Locate the cell with the specified text and output its (x, y) center coordinate. 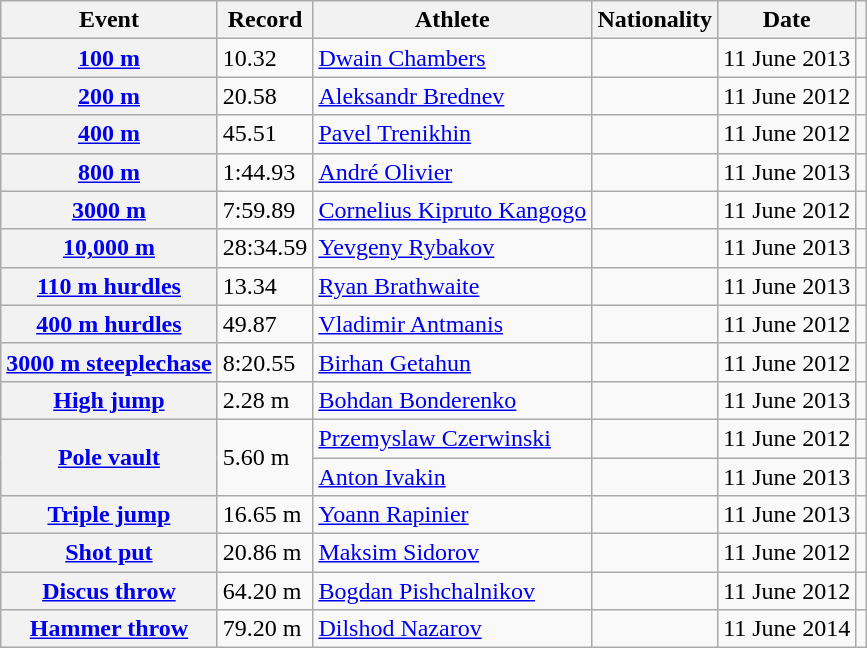
400 m hurdles (109, 324)
High jump (109, 400)
Vladimir Antmanis (452, 324)
49.87 (265, 324)
Date (787, 20)
11 June 2014 (787, 629)
Aleksandr Brednev (452, 96)
45.51 (265, 134)
10.32 (265, 58)
Bohdan Bonderenko (452, 400)
Shot put (109, 553)
Maksim Sidorov (452, 553)
Triple jump (109, 515)
Ryan Brathwaite (452, 286)
Hammer throw (109, 629)
Przemyslaw Czerwinski (452, 438)
110 m hurdles (109, 286)
64.20 m (265, 591)
5.60 m (265, 457)
Dwain Chambers (452, 58)
8:20.55 (265, 362)
1:44.93 (265, 172)
16.65 m (265, 515)
Anton Ivakin (452, 477)
Yevgeny Rybakov (452, 248)
Cornelius Kipruto Kangogo (452, 210)
Bogdan Pishchalnikov (452, 591)
Birhan Getahun (452, 362)
20.58 (265, 96)
13.34 (265, 286)
Record (265, 20)
Pole vault (109, 457)
20.86 m (265, 553)
100 m (109, 58)
200 m (109, 96)
Event (109, 20)
André Olivier (452, 172)
7:59.89 (265, 210)
Athlete (452, 20)
3000 m steeplechase (109, 362)
10,000 m (109, 248)
79.20 m (265, 629)
Discus throw (109, 591)
800 m (109, 172)
Nationality (655, 20)
Pavel Trenikhin (452, 134)
2.28 m (265, 400)
Dilshod Nazarov (452, 629)
3000 m (109, 210)
28:34.59 (265, 248)
Yoann Rapinier (452, 515)
400 m (109, 134)
